Determine the (x, y) coordinate at the center of the cell enclosing the given text.  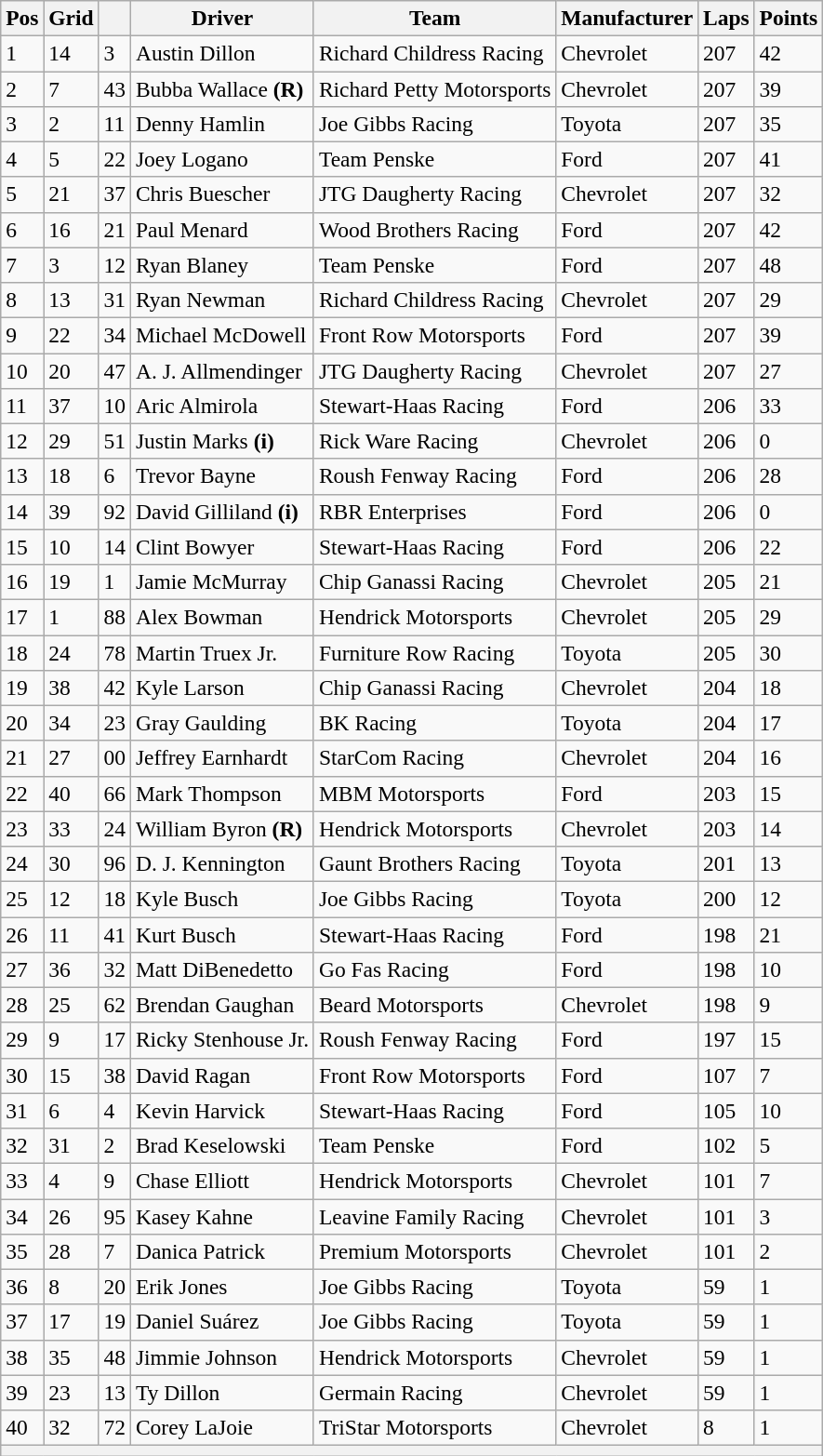
Kurt Busch (221, 934)
Paul Menard (221, 230)
TriStar Motorsports (434, 1427)
200 (727, 899)
00 (114, 758)
Bubba Wallace (R) (221, 88)
102 (727, 1145)
66 (114, 794)
Trevor Bayne (221, 476)
Ryan Newman (221, 300)
Kyle Larson (221, 688)
William Byron (R) (221, 829)
47 (114, 370)
43 (114, 88)
Erik Jones (221, 1287)
Mark Thompson (221, 794)
Go Fas Racing (434, 969)
Martin Truex Jr. (221, 652)
Gray Gaulding (221, 723)
Jamie McMurray (221, 581)
96 (114, 863)
Brendan Gaughan (221, 1005)
Ricky Stenhouse Jr. (221, 1040)
197 (727, 1040)
MBM Motorsports (434, 794)
Pos (22, 18)
Premium Motorsports (434, 1251)
Kevin Harvick (221, 1111)
Germain Racing (434, 1393)
Manufacturer (627, 18)
88 (114, 617)
Laps (727, 18)
Jeffrey Earnhardt (221, 758)
92 (114, 512)
Chase Elliott (221, 1181)
Chris Buescher (221, 194)
D. J. Kennington (221, 863)
Joey Logano (221, 159)
Richard Petty Motorsports (434, 88)
Brad Keselowski (221, 1145)
BK Racing (434, 723)
David Ragan (221, 1075)
Justin Marks (i) (221, 441)
Beard Motorsports (434, 1005)
Driver (221, 18)
201 (727, 863)
Ryan Blaney (221, 265)
A. J. Allmendinger (221, 370)
Leavine Family Racing (434, 1216)
Jimmie Johnson (221, 1357)
Corey LaJoie (221, 1427)
Alex Bowman (221, 617)
Wood Brothers Racing (434, 230)
62 (114, 1005)
72 (114, 1427)
Denny Hamlin (221, 124)
Grid (71, 18)
Danica Patrick (221, 1251)
Ty Dillon (221, 1393)
Michael McDowell (221, 335)
Matt DiBenedetto (221, 969)
Daniel Suárez (221, 1322)
Rick Ware Racing (434, 441)
RBR Enterprises (434, 512)
Team (434, 18)
Kasey Kahne (221, 1216)
Furniture Row Racing (434, 652)
107 (727, 1075)
David Gilliland (i) (221, 512)
78 (114, 652)
Aric Almirola (221, 406)
51 (114, 441)
Gaunt Brothers Racing (434, 863)
Austin Dillon (221, 53)
StarCom Racing (434, 758)
95 (114, 1216)
Clint Bowyer (221, 547)
Kyle Busch (221, 899)
105 (727, 1111)
Points (789, 18)
